Identify which cell holds the provided text, then report its (X, Y) central coordinate. 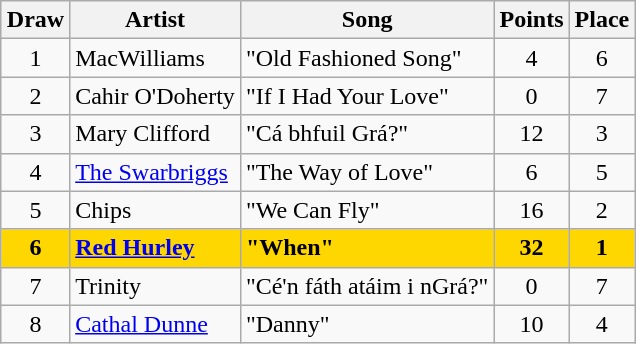
"We Can Fly" (367, 210)
The Swarbriggs (156, 172)
Red Hurley (156, 248)
Place (602, 20)
8 (35, 324)
32 (532, 248)
Points (532, 20)
16 (532, 210)
Mary Clifford (156, 134)
"Danny" (367, 324)
"Old Fashioned Song" (367, 58)
"Cá bhfuil Grá?" (367, 134)
MacWilliams (156, 58)
"The Way of Love" (367, 172)
Song (367, 20)
12 (532, 134)
"Cé'n fáth atáim i nGrá?" (367, 286)
Cathal Dunne (156, 324)
"When" (367, 248)
Draw (35, 20)
Chips (156, 210)
"If I Had Your Love" (367, 96)
Cahir O'Doherty (156, 96)
10 (532, 324)
Trinity (156, 286)
Artist (156, 20)
